Scan for the cell matching the given text and deliver its [X, Y] coordinate at center. 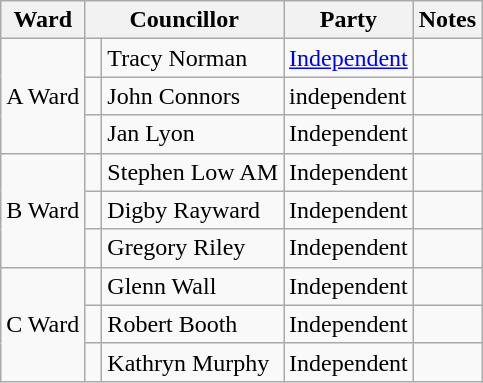
Digby Rayward [193, 210]
Kathryn Murphy [193, 362]
Gregory Riley [193, 248]
B Ward [43, 210]
Stephen Low AM [193, 172]
C Ward [43, 324]
Tracy Norman [193, 58]
John Connors [193, 96]
A Ward [43, 96]
Councillor [184, 20]
Ward [43, 20]
Glenn Wall [193, 286]
Robert Booth [193, 324]
independent [349, 96]
Notes [447, 20]
Jan Lyon [193, 134]
Party [349, 20]
